Search for the cell housing the specified text and yield its [X, Y] center coordinate. 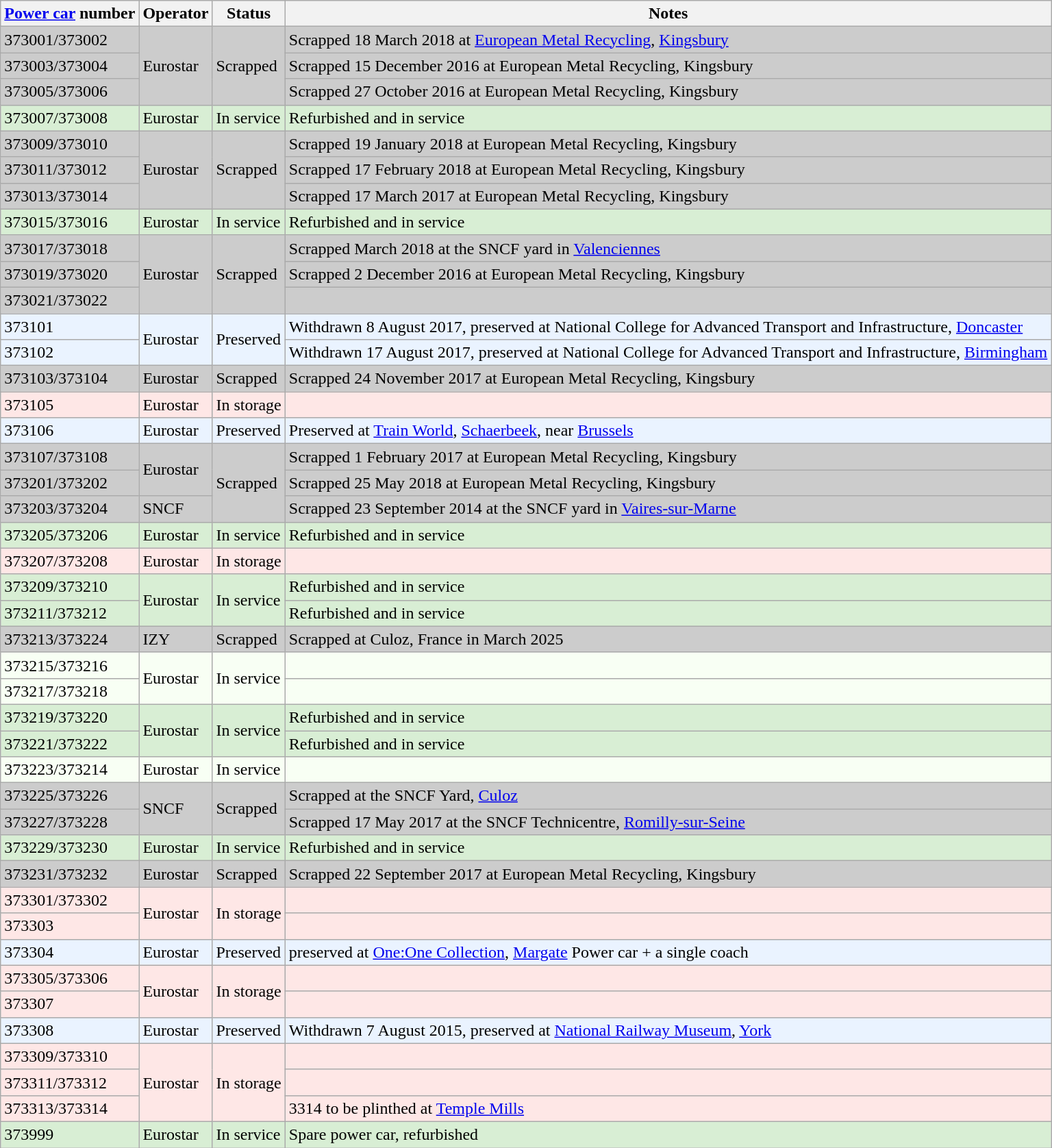
Withdrawn 17 August 2017, preserved at National College for Advanced Transport and Infrastructure, Birmingham [668, 353]
Scrapped at the SNCF Yard, Culoz [668, 796]
373229/373230 [70, 848]
Preserved at Train World, Schaerbeek, near Brussels [668, 431]
373019/373020 [70, 274]
373215/373216 [70, 665]
373313/373314 [70, 1108]
373305/373306 [70, 978]
Scrapped 17 February 2018 at European Metal Recycling, Kingsbury [668, 170]
373003/373004 [70, 66]
373999 [70, 1134]
373005/373006 [70, 92]
Scrapped 17 March 2017 at European Metal Recycling, Kingsbury [668, 196]
373009/373010 [70, 144]
373219/373220 [70, 717]
373309/373310 [70, 1056]
373106 [70, 431]
373011/373012 [70, 170]
Scrapped at Culoz, France in March 2025 [668, 639]
373311/373312 [70, 1082]
Scrapped 19 January 2018 at European Metal Recycling, Kingsbury [668, 144]
373227/373228 [70, 822]
Spare power car, refurbished [668, 1134]
373308 [70, 1030]
373105 [70, 405]
373225/373226 [70, 796]
Scrapped 27 October 2016 at European Metal Recycling, Kingsbury [668, 92]
373207/373208 [70, 561]
373307 [70, 1004]
373213/373224 [70, 639]
373017/373018 [70, 248]
IZY [175, 639]
Scrapped 23 September 2014 at the SNCF yard in Vaires-sur-Marne [668, 509]
Scrapped 18 March 2018 at European Metal Recycling, Kingsbury [668, 40]
Scrapped 15 December 2016 at European Metal Recycling, Kingsbury [668, 66]
373217/373218 [70, 691]
Power car number [70, 14]
373101 [70, 327]
preserved at One:One Collection, Margate Power car + a single coach [668, 952]
373304 [70, 952]
373203/373204 [70, 509]
373102 [70, 353]
373007/373008 [70, 118]
373231/373232 [70, 874]
Operator [175, 14]
373303 [70, 926]
373205/373206 [70, 535]
Scrapped 2 December 2016 at European Metal Recycling, Kingsbury [668, 274]
373221/373222 [70, 743]
Status [249, 14]
373209/373210 [70, 587]
Scrapped 22 September 2017 at European Metal Recycling, Kingsbury [668, 874]
Scrapped 25 May 2018 at European Metal Recycling, Kingsbury [668, 483]
373223/373214 [70, 770]
373013/373014 [70, 196]
373021/373022 [70, 300]
373015/373016 [70, 222]
Scrapped March 2018 at the SNCF yard in Valenciennes [668, 248]
373301/373302 [70, 900]
373211/373212 [70, 613]
373201/373202 [70, 483]
Scrapped 1 February 2017 at European Metal Recycling, Kingsbury [668, 457]
3314 to be plinthed at Temple Mills [668, 1108]
Notes [668, 14]
373107/373108 [70, 457]
Withdrawn 8 August 2017, preserved at National College for Advanced Transport and Infrastructure, Doncaster [668, 327]
Withdrawn 7 August 2015, preserved at National Railway Museum, York [668, 1030]
373001/373002 [70, 40]
Scrapped 17 May 2017 at the SNCF Technicentre, Romilly-sur-Seine [668, 822]
373103/373104 [70, 379]
Scrapped 24 November 2017 at European Metal Recycling, Kingsbury [668, 379]
